Extract the [X, Y] coordinate from the center of the cell holding the provided text.  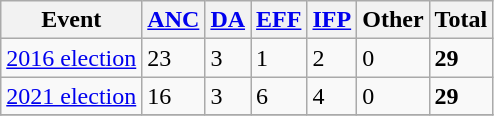
4 [332, 96]
23 [174, 58]
DA [228, 20]
16 [174, 96]
1 [279, 58]
2 [332, 58]
Other [393, 20]
2016 election [72, 58]
6 [279, 96]
IFP [332, 20]
EFF [279, 20]
Event [72, 20]
2021 election [72, 96]
ANC [174, 20]
Total [461, 20]
